Return (x, y) of the center of cell containing provided text 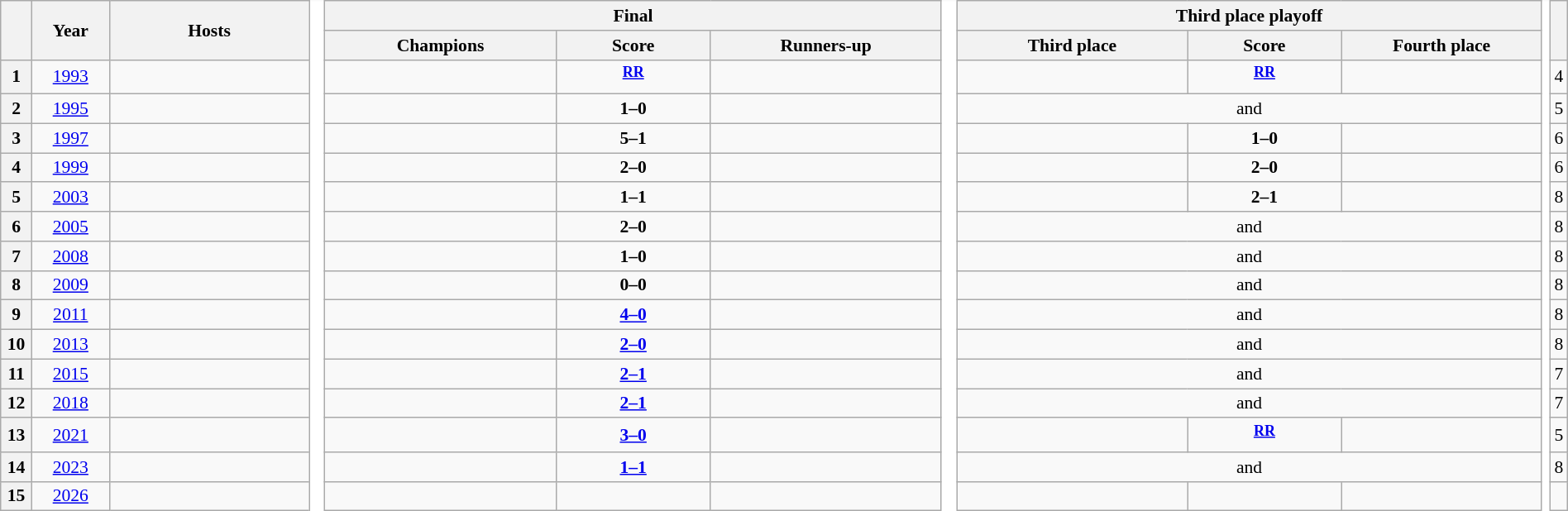
4–0 (633, 315)
1995 (70, 109)
2021 (70, 435)
2009 (70, 285)
2011 (70, 315)
Year (70, 30)
2013 (70, 345)
1 (17, 76)
2 (17, 109)
13 (17, 435)
2015 (70, 374)
Third place playoff (1249, 16)
9 (17, 315)
Fourth place (1441, 45)
3 (17, 138)
2008 (70, 256)
0–0 (633, 285)
2003 (70, 198)
Final (633, 16)
1993 (70, 76)
3–0 (633, 435)
Runners-up (826, 45)
Hosts (209, 30)
10 (17, 345)
1999 (70, 168)
2018 (70, 404)
Champions (441, 45)
11 (17, 374)
12 (17, 404)
Third place (1072, 45)
14 (17, 467)
2005 (70, 227)
1997 (70, 138)
5–1 (633, 138)
2023 (70, 467)
